Output the [X, Y] coordinate of the center of the cell containing the given text.  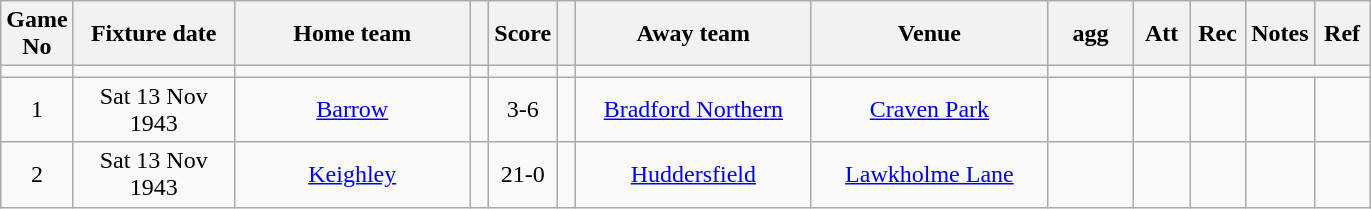
Att [1162, 34]
3-6 [523, 110]
Away team [693, 34]
Home team [352, 34]
2 [37, 174]
Game No [37, 34]
Huddersfield [693, 174]
Venue [929, 34]
Rec [1218, 34]
Lawkholme Lane [929, 174]
Barrow [352, 110]
Bradford Northern [693, 110]
Notes [1280, 34]
Craven Park [929, 110]
1 [37, 110]
Keighley [352, 174]
Ref [1342, 34]
Fixture date [154, 34]
agg [1090, 34]
21-0 [523, 174]
Score [523, 34]
